From the cell containing the given text, extract its center point as [x, y] coordinate. 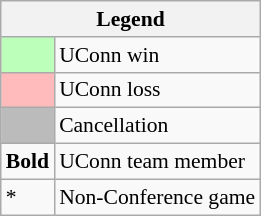
Bold [28, 162]
UConn win [157, 55]
Cancellation [157, 126]
* [28, 197]
Non-Conference game [157, 197]
UConn team member [157, 162]
Legend [130, 19]
UConn loss [157, 90]
